Identify which cell holds the provided text, then report its (X, Y) central coordinate. 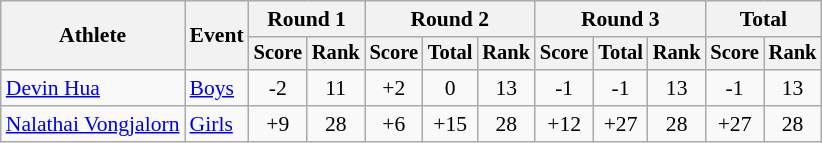
-2 (278, 88)
Girls (217, 124)
11 (336, 88)
+9 (278, 124)
Round 2 (450, 19)
0 (450, 88)
Nalathai Vongjalorn (93, 124)
Round 1 (307, 19)
Boys (217, 88)
+2 (394, 88)
Round 3 (620, 19)
Devin Hua (93, 88)
Event (217, 36)
+6 (394, 124)
+15 (450, 124)
Athlete (93, 36)
+12 (564, 124)
